Return (X, Y) of the center of cell containing provided text 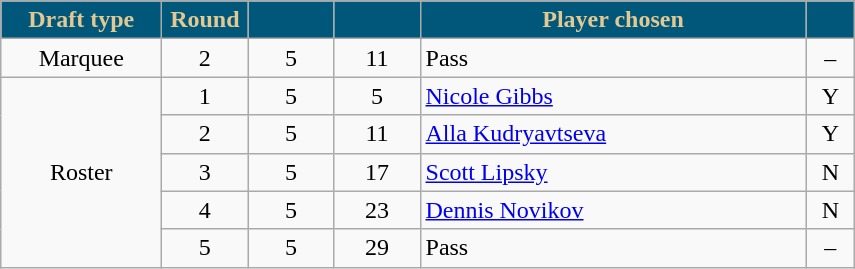
17 (377, 172)
Dennis Novikov (613, 210)
Player chosen (613, 20)
Nicole Gibbs (613, 96)
1 (205, 96)
Scott Lipsky (613, 172)
Draft type (82, 20)
23 (377, 210)
29 (377, 248)
4 (205, 210)
Round (205, 20)
Marquee (82, 58)
Roster (82, 172)
3 (205, 172)
Alla Kudryavtseva (613, 134)
